For the text-containing cell, return its midpoint in [X, Y] coordinate format. 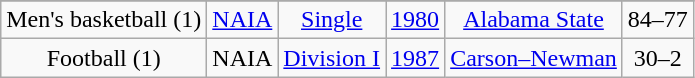
Men's basketball (1) [104, 20]
1987 [416, 58]
84–77 [658, 20]
30–2 [658, 58]
Division I [332, 58]
Alabama State [534, 20]
Carson–Newman [534, 58]
Football (1) [104, 58]
Single [332, 20]
1980 [416, 20]
